Extract the (x, y) coordinate from the center of the cell holding the provided text.  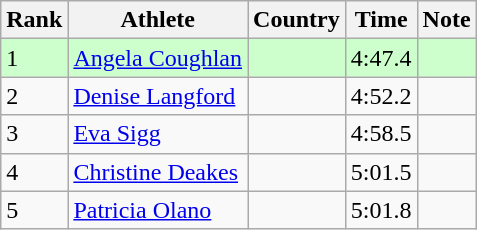
1 (34, 58)
Time (381, 20)
Athlete (158, 20)
5:01.5 (381, 172)
Country (297, 20)
Patricia Olano (158, 210)
4:47.4 (381, 58)
3 (34, 134)
Rank (34, 20)
5 (34, 210)
Denise Langford (158, 96)
4:52.2 (381, 96)
2 (34, 96)
Angela Coughlan (158, 58)
Christine Deakes (158, 172)
5:01.8 (381, 210)
4 (34, 172)
4:58.5 (381, 134)
Eva Sigg (158, 134)
Note (446, 20)
